Return (x, y) of the center of cell containing provided text 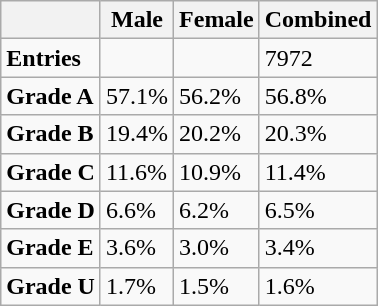
6.6% (136, 210)
6.2% (217, 210)
Entries (51, 58)
Grade D (51, 210)
3.6% (136, 248)
Grade C (51, 172)
11.6% (136, 172)
56.8% (318, 96)
1.7% (136, 286)
20.3% (318, 134)
Combined (318, 20)
57.1% (136, 96)
56.2% (217, 96)
Grade U (51, 286)
Female (217, 20)
11.4% (318, 172)
Grade A (51, 96)
6.5% (318, 210)
19.4% (136, 134)
Grade B (51, 134)
3.0% (217, 248)
Grade E (51, 248)
Male (136, 20)
10.9% (217, 172)
1.5% (217, 286)
20.2% (217, 134)
7972 (318, 58)
3.4% (318, 248)
1.6% (318, 286)
